For the text-containing cell, return its midpoint in [x, y] coordinate format. 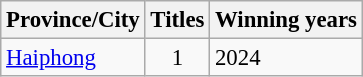
Titles [178, 20]
Haiphong [73, 58]
Province/City [73, 20]
1 [178, 58]
Winning years [286, 20]
2024 [286, 58]
